Extract the [x, y] coordinate from the center of the cell holding the provided text.  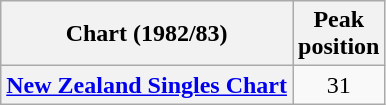
31 [338, 85]
Chart (1982/83) [147, 34]
Peakposition [338, 34]
New Zealand Singles Chart [147, 85]
